Extract the (x, y) coordinate from the center of the cell holding the provided text.  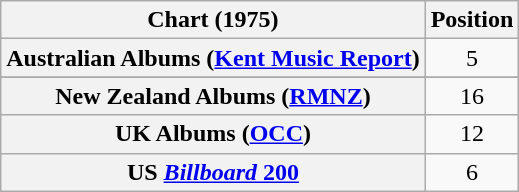
US Billboard 200 (213, 172)
5 (472, 58)
Chart (1975) (213, 20)
New Zealand Albums (RMNZ) (213, 96)
12 (472, 134)
16 (472, 96)
Australian Albums (Kent Music Report) (213, 58)
Position (472, 20)
UK Albums (OCC) (213, 134)
6 (472, 172)
